Output the [X, Y] coordinate of the center of the cell containing the given text.  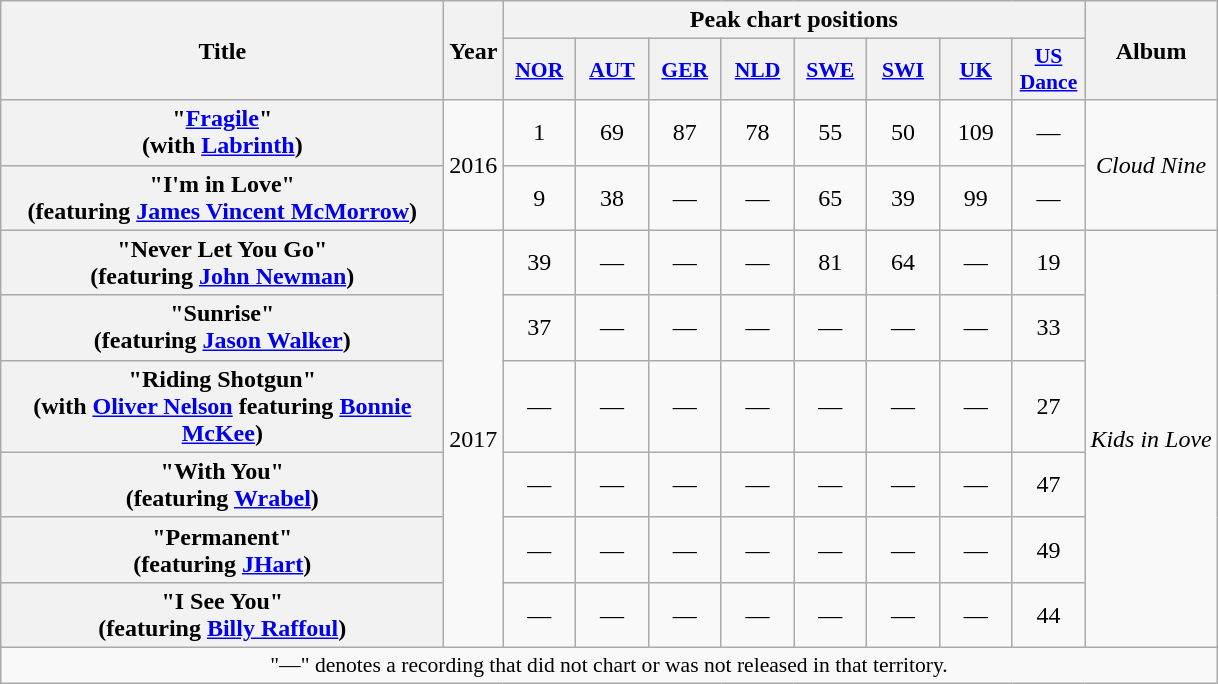
44 [1048, 614]
50 [904, 132]
2017 [474, 438]
Kids in Love [1151, 438]
49 [1048, 550]
AUT [612, 70]
Year [474, 50]
"I'm in Love"(featuring James Vincent McMorrow) [222, 198]
Album [1151, 50]
NLD [758, 70]
Cloud Nine [1151, 165]
33 [1048, 328]
27 [1048, 406]
"With You"(featuring Wrabel) [222, 484]
99 [976, 198]
"Riding Shotgun"(with Oliver Nelson featuring Bonnie McKee) [222, 406]
UK [976, 70]
"Permanent"(featuring JHart) [222, 550]
"Never Let You Go"(featuring John Newman) [222, 262]
69 [612, 132]
"I See You"(featuring Billy Raffoul) [222, 614]
"—" denotes a recording that did not chart or was not released in that territory. [610, 665]
Title [222, 50]
Peak chart positions [794, 20]
87 [684, 132]
37 [540, 328]
USDance [1048, 70]
1 [540, 132]
38 [612, 198]
47 [1048, 484]
109 [976, 132]
65 [830, 198]
NOR [540, 70]
"Sunrise"(featuring Jason Walker) [222, 328]
SWI [904, 70]
64 [904, 262]
19 [1048, 262]
9 [540, 198]
78 [758, 132]
81 [830, 262]
GER [684, 70]
"Fragile"(with Labrinth) [222, 132]
2016 [474, 165]
SWE [830, 70]
55 [830, 132]
